Extract the [x, y] coordinate from the center of the cell holding the provided text.  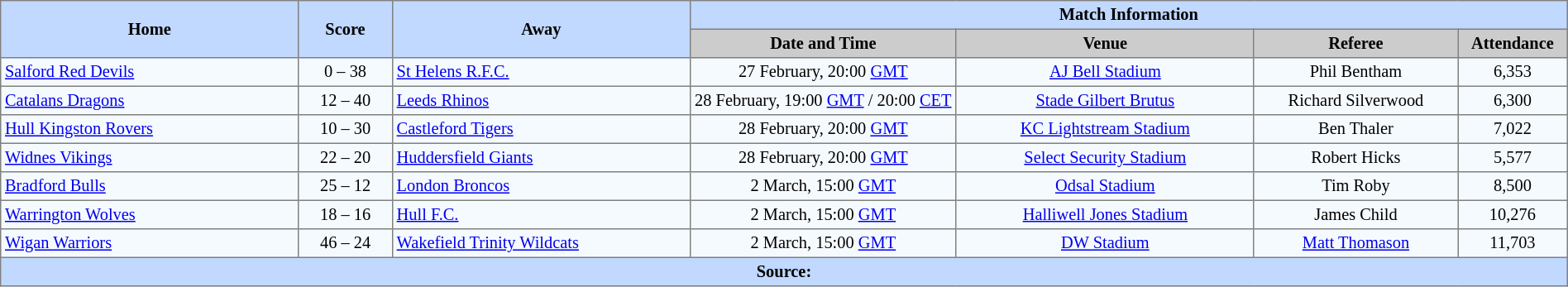
28 February, 19:00 GMT / 20:00 CET [823, 100]
11,703 [1513, 243]
Bradford Bulls [150, 186]
27 February, 20:00 GMT [823, 72]
5,577 [1513, 157]
DW Stadium [1105, 243]
7,022 [1513, 129]
12 – 40 [346, 100]
London Broncos [541, 186]
Home [150, 30]
Phil Bentham [1355, 72]
22 – 20 [346, 157]
Hull Kingston Rovers [150, 129]
18 – 16 [346, 214]
Select Security Stadium [1105, 157]
St Helens R.F.C. [541, 72]
Match Information [1128, 15]
8,500 [1513, 186]
AJ Bell Stadium [1105, 72]
Venue [1105, 43]
0 – 38 [346, 72]
Salford Red Devils [150, 72]
Wigan Warriors [150, 243]
25 – 12 [346, 186]
Tim Roby [1355, 186]
10,276 [1513, 214]
Huddersfield Giants [541, 157]
Warrington Wolves [150, 214]
Castleford Tigers [541, 129]
46 – 24 [346, 243]
Away [541, 30]
Wakefield Trinity Wildcats [541, 243]
KC Lightstream Stadium [1105, 129]
Stade Gilbert Brutus [1105, 100]
6,353 [1513, 72]
Catalans Dragons [150, 100]
6,300 [1513, 100]
Referee [1355, 43]
Source: [784, 271]
Halliwell Jones Stadium [1105, 214]
Score [346, 30]
James Child [1355, 214]
Richard Silverwood [1355, 100]
Attendance [1513, 43]
Odsal Stadium [1105, 186]
Widnes Vikings [150, 157]
Hull F.C. [541, 214]
Matt Thomason [1355, 243]
Robert Hicks [1355, 157]
Ben Thaler [1355, 129]
Leeds Rhinos [541, 100]
10 – 30 [346, 129]
Date and Time [823, 43]
